Capture the cell that displays the provided text and extract its (X, Y) central coordinate. 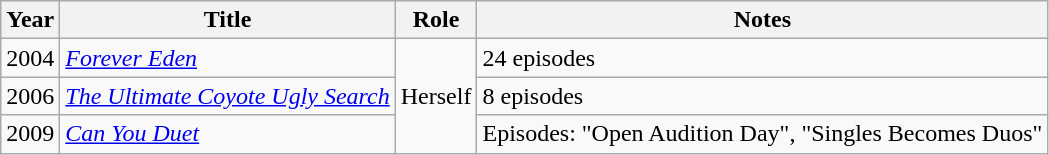
Title (228, 20)
Role (436, 20)
Notes (762, 20)
2006 (30, 96)
24 episodes (762, 58)
Herself (436, 96)
Forever Eden (228, 58)
Episodes: "Open Audition Day", "Singles Becomes Duos" (762, 134)
2004 (30, 58)
Year (30, 20)
2009 (30, 134)
8 episodes (762, 96)
The Ultimate Coyote Ugly Search (228, 96)
Can You Duet (228, 134)
